Detect which cell encompasses the target text, then output its (x, y) center coordinate. 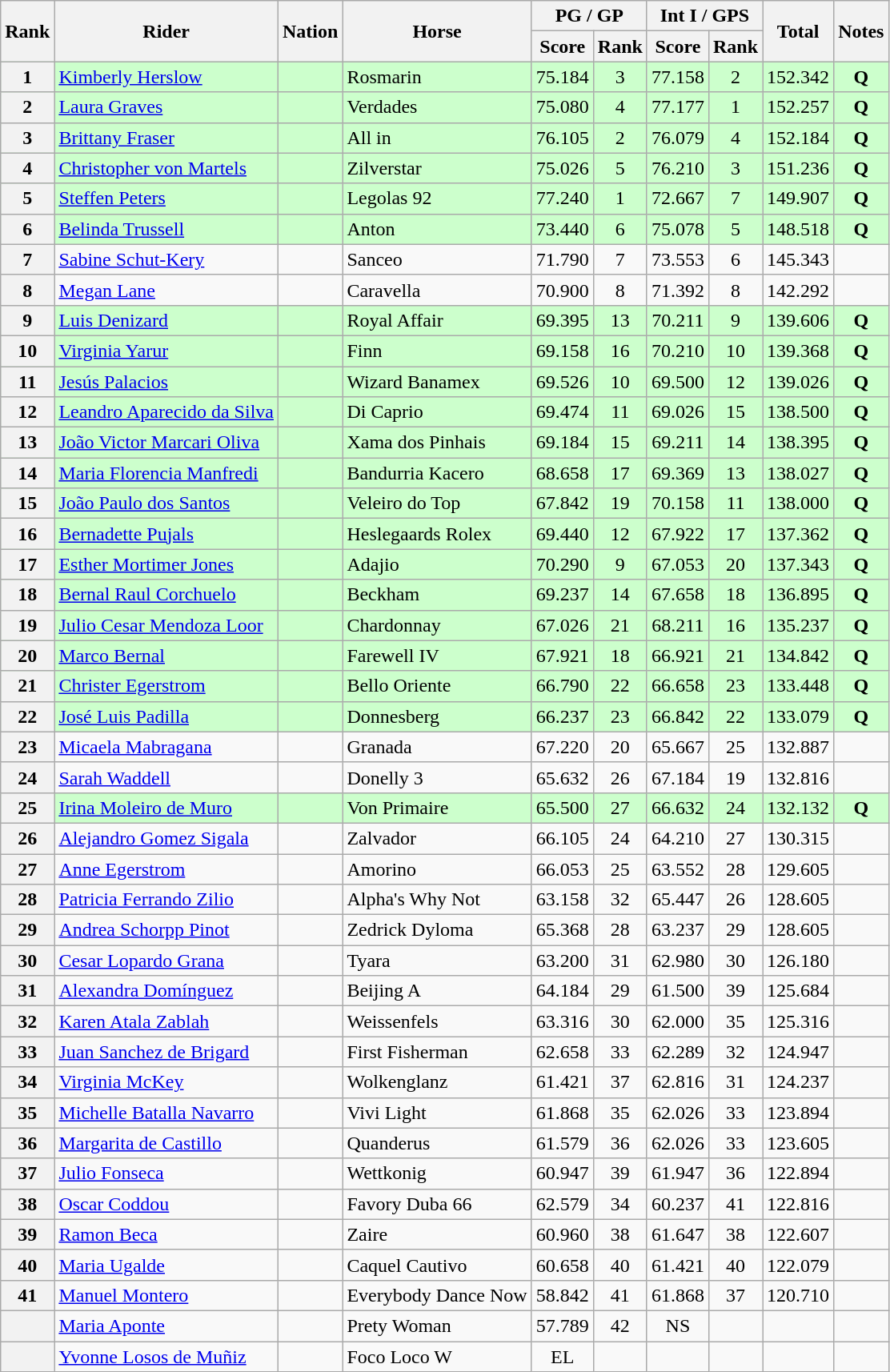
Caquel Cautivo (437, 1265)
66.921 (677, 656)
Maria Florencia Manfredi (166, 473)
75.080 (562, 107)
Jesús Palacios (166, 382)
145.343 (799, 259)
138.000 (799, 503)
Virginia McKey (166, 1082)
132.816 (799, 777)
60.947 (562, 1173)
61.579 (562, 1143)
136.895 (799, 595)
122.607 (799, 1234)
Bello Oriente (437, 686)
69.237 (562, 595)
65.447 (677, 900)
77.240 (562, 199)
Cesar Lopardo Grana (166, 961)
62.289 (677, 1052)
63.237 (677, 930)
Tyara (437, 961)
133.079 (799, 716)
PG / GP (589, 16)
69.526 (562, 382)
Xama dos Pinhais (437, 443)
Sabine Schut-Kery (166, 259)
Zalvador (437, 838)
69.369 (677, 473)
67.922 (677, 534)
Christopher von Martels (166, 168)
Irina Moleiro de Muro (166, 808)
122.079 (799, 1265)
Adajio (437, 564)
José Luis Padilla (166, 716)
Quanderus (437, 1143)
67.220 (562, 747)
60.658 (562, 1265)
138.027 (799, 473)
Virginia Yarur (166, 351)
Alexandra Domínguez (166, 991)
66.105 (562, 838)
66.053 (562, 869)
60.960 (562, 1234)
67.658 (677, 595)
Int I / GPS (704, 16)
Margarita de Castillo (166, 1143)
130.315 (799, 838)
70.900 (562, 290)
Maria Ugalde (166, 1265)
70.211 (677, 320)
138.500 (799, 412)
Legolas 92 (437, 199)
122.894 (799, 1173)
65.667 (677, 747)
65.632 (562, 777)
65.368 (562, 930)
Horse (437, 31)
73.440 (562, 229)
Chardonnay (437, 625)
70.158 (677, 503)
Vivi Light (437, 1113)
Total (799, 31)
69.211 (677, 443)
Wolkenglanz (437, 1082)
61.947 (677, 1173)
Julio Cesar Mendoza Loor (166, 625)
Yvonne Losos de Muñiz (166, 1357)
67.184 (677, 777)
Donelly 3 (437, 777)
152.184 (799, 138)
139.026 (799, 382)
Megan Lane (166, 290)
Julio Fonseca (166, 1173)
62.658 (562, 1052)
66.632 (677, 808)
Kimberly Herslow (166, 77)
67.026 (562, 625)
Caravella (437, 290)
First Fisherman (437, 1052)
Michelle Batalla Navarro (166, 1113)
Alejandro Gomez Sigala (166, 838)
Manuel Montero (166, 1295)
Bernal Raul Corchuelo (166, 595)
Luis Denizard (166, 320)
138.395 (799, 443)
Foco Loco W (437, 1357)
Royal Affair (437, 320)
69.474 (562, 412)
133.448 (799, 686)
Leandro Aparecido da Silva (166, 412)
61.500 (677, 991)
Beckham (437, 595)
71.790 (562, 259)
57.789 (562, 1326)
Prety Woman (437, 1326)
63.552 (677, 869)
Marco Bernal (166, 656)
Wizard Banamex (437, 382)
Micaela Mabragana (166, 747)
75.078 (677, 229)
72.667 (677, 199)
149.907 (799, 199)
148.518 (799, 229)
75.184 (562, 77)
Favory Duba 66 (437, 1204)
61.647 (677, 1234)
125.684 (799, 991)
63.158 (562, 900)
Notes (861, 31)
NS (677, 1326)
137.362 (799, 534)
123.605 (799, 1143)
137.343 (799, 564)
70.290 (562, 564)
125.316 (799, 1021)
66.237 (562, 716)
134.842 (799, 656)
142.292 (799, 290)
132.132 (799, 808)
Everybody Dance Now (437, 1295)
João Paulo dos Santos (166, 503)
139.606 (799, 320)
Weissenfels (437, 1021)
64.210 (677, 838)
66.790 (562, 686)
70.210 (677, 351)
66.658 (677, 686)
58.842 (562, 1295)
129.605 (799, 869)
69.026 (677, 412)
63.316 (562, 1021)
69.158 (562, 351)
EL (562, 1357)
Bernadette Pujals (166, 534)
68.658 (562, 473)
Granada (437, 747)
Wettkonig (437, 1173)
Anne Egerstrom (166, 869)
Patricia Ferrando Zilio (166, 900)
152.342 (799, 77)
69.440 (562, 534)
Zaire (437, 1234)
62.000 (677, 1021)
76.105 (562, 138)
62.816 (677, 1082)
67.053 (677, 564)
Laura Graves (166, 107)
67.921 (562, 656)
135.237 (799, 625)
Zilverstar (437, 168)
Steffen Peters (166, 199)
Karen Atala Zablah (166, 1021)
Bandurria Kacero (437, 473)
Zedrick Dyloma (437, 930)
Heslegaards Rolex (437, 534)
120.710 (799, 1295)
73.553 (677, 259)
Sarah Waddell (166, 777)
63.200 (562, 961)
152.257 (799, 107)
76.079 (677, 138)
Alpha's Why Not (437, 900)
Nation (310, 31)
123.894 (799, 1113)
76.210 (677, 168)
João Victor Marcari Oliva (166, 443)
65.500 (562, 808)
71.392 (677, 290)
Beijing A (437, 991)
Ramon Beca (166, 1234)
Von Primaire (437, 808)
66.842 (677, 716)
Maria Aponte (166, 1326)
42 (619, 1326)
139.368 (799, 351)
132.887 (799, 747)
62.980 (677, 961)
Brittany Fraser (166, 138)
Belinda Trussell (166, 229)
124.237 (799, 1082)
122.816 (799, 1204)
124.947 (799, 1052)
69.184 (562, 443)
Oscar Coddou (166, 1204)
62.579 (562, 1204)
69.395 (562, 320)
151.236 (799, 168)
Verdades (437, 107)
77.158 (677, 77)
All in (437, 138)
Esther Mortimer Jones (166, 564)
Christer Egerstrom (166, 686)
68.211 (677, 625)
77.177 (677, 107)
Sanceo (437, 259)
67.842 (562, 503)
Farewell IV (437, 656)
75.026 (562, 168)
Finn (437, 351)
Anton (437, 229)
60.237 (677, 1204)
69.500 (677, 382)
126.180 (799, 961)
Rosmarin (437, 77)
Juan Sanchez de Brigard (166, 1052)
Veleiro do Top (437, 503)
Di Caprio (437, 412)
Rider (166, 31)
Andrea Schorpp Pinot (166, 930)
64.184 (562, 991)
Amorino (437, 869)
Donnesberg (437, 716)
